Output the (x, y) coordinate of the center of the cell containing the given text.  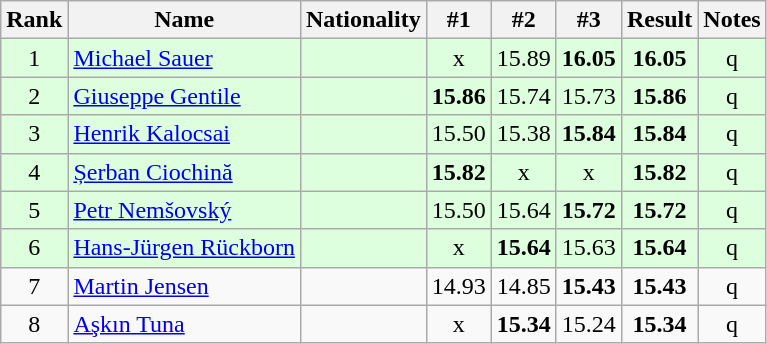
Nationality (363, 20)
15.24 (588, 324)
15.89 (524, 58)
Petr Nemšovský (184, 210)
Aşkın Tuna (184, 324)
15.74 (524, 96)
Notes (732, 20)
6 (34, 248)
Result (659, 20)
Henrik Kalocsai (184, 134)
2 (34, 96)
Michael Sauer (184, 58)
Șerban Ciochină (184, 172)
3 (34, 134)
5 (34, 210)
4 (34, 172)
15.38 (524, 134)
Hans-Jürgen Rückborn (184, 248)
14.85 (524, 286)
7 (34, 286)
1 (34, 58)
Giuseppe Gentile (184, 96)
15.73 (588, 96)
14.93 (458, 286)
Martin Jensen (184, 286)
8 (34, 324)
#1 (458, 20)
#3 (588, 20)
#2 (524, 20)
Name (184, 20)
Rank (34, 20)
15.63 (588, 248)
